Return [X, Y] of the center of cell containing provided text 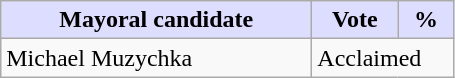
Acclaimed [383, 58]
Mayoral candidate [156, 20]
% [426, 20]
Vote [355, 20]
Michael Muzychka [156, 58]
